Output the (x, y) coordinate of the center of the cell containing the given text.  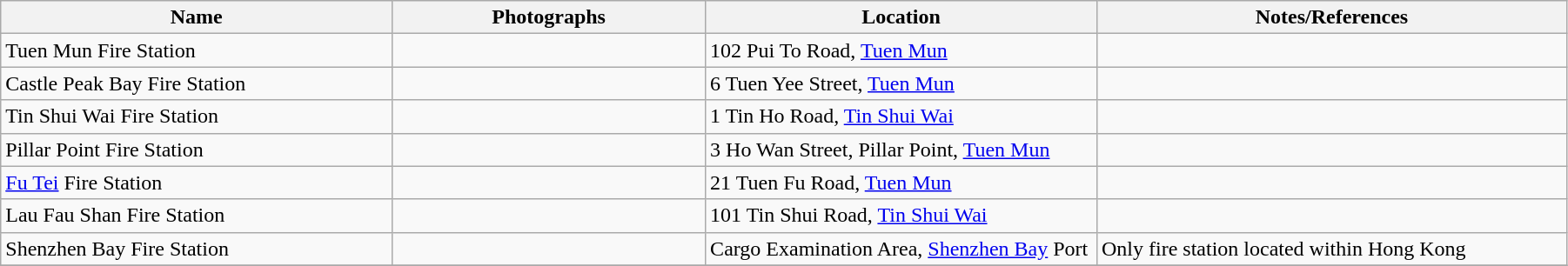
Name (197, 17)
Only fire station located within Hong Kong (1331, 249)
6 Tuen Yee Street, Tuen Mun (901, 83)
Fu Tei Fire Station (197, 183)
Cargo Examination Area, Shenzhen Bay Port (901, 249)
Shenzhen Bay Fire Station (197, 249)
Pillar Point Fire Station (197, 150)
Tuen Mun Fire Station (197, 50)
21 Tuen Fu Road, Tuen Mun (901, 183)
Notes/References (1331, 17)
3 Ho Wan Street, Pillar Point, Tuen Mun (901, 150)
Lau Fau Shan Fire Station (197, 216)
1 Tin Ho Road, Tin Shui Wai (901, 116)
Photographs (549, 17)
Castle Peak Bay Fire Station (197, 83)
Tin Shui Wai Fire Station (197, 116)
102 Pui To Road, Tuen Mun (901, 50)
101 Tin Shui Road, Tin Shui Wai (901, 216)
Location (901, 17)
